Pinpoint the cell where the given text exists, returning its [x, y] midpoint coordinate. 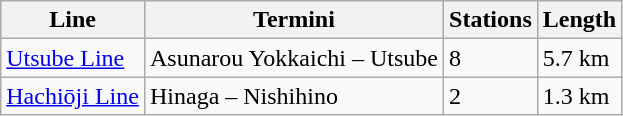
2 [491, 96]
Hachiōji Line [73, 96]
Termini [294, 20]
Length [579, 20]
Utsube Line [73, 58]
Hinaga – Nishihino [294, 96]
Asunarou Yokkaichi – Utsube [294, 58]
8 [491, 58]
5.7 km [579, 58]
Stations [491, 20]
1.3 km [579, 96]
Line [73, 20]
